Detect which cell encompasses the target text, then output its [x, y] center coordinate. 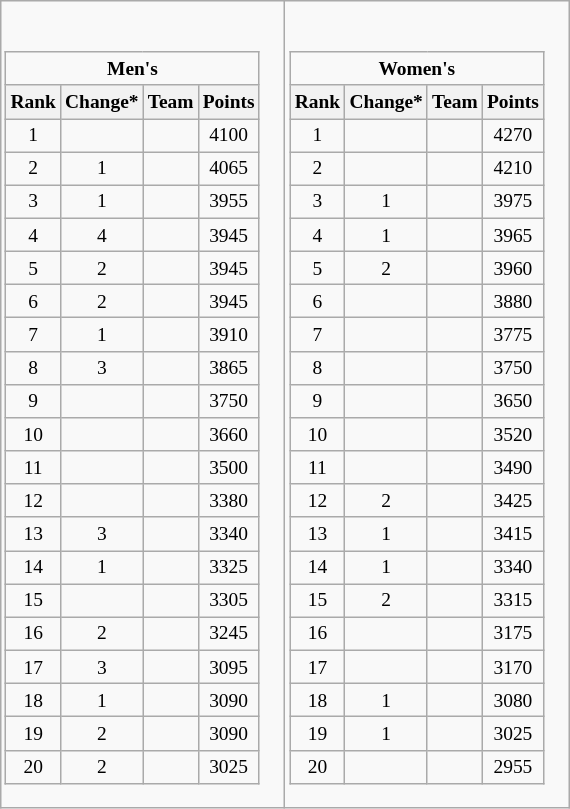
3500 [228, 468]
3650 [512, 400]
3960 [512, 268]
3305 [228, 600]
3965 [512, 234]
3775 [512, 334]
3095 [228, 666]
3325 [228, 568]
3415 [512, 534]
3975 [512, 202]
3425 [512, 500]
3865 [228, 368]
3315 [512, 600]
3955 [228, 202]
4065 [228, 168]
3880 [512, 302]
4100 [228, 136]
3910 [228, 334]
4270 [512, 136]
3380 [228, 500]
4210 [512, 168]
3660 [228, 434]
3175 [512, 634]
Women's [416, 68]
3490 [512, 468]
3170 [512, 666]
3080 [512, 700]
Men's [132, 68]
3245 [228, 634]
3520 [512, 434]
2955 [512, 766]
